Provide the [x, y] coordinate of the cell's center where the given text is located.  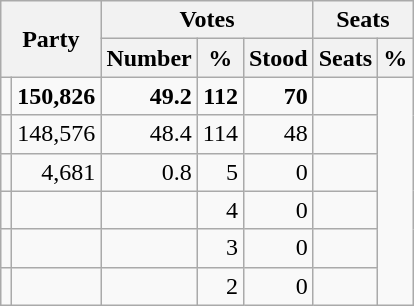
2 [220, 286]
Stood [278, 58]
4,681 [56, 172]
49.2 [149, 96]
114 [220, 134]
3 [220, 248]
5 [220, 172]
48.4 [149, 134]
4 [220, 210]
148,576 [56, 134]
Party [51, 39]
Number [149, 58]
112 [220, 96]
0.8 [149, 172]
70 [278, 96]
48 [278, 134]
150,826 [56, 96]
Votes [207, 20]
